Output the (X, Y) coordinate of the center of the cell containing the given text.  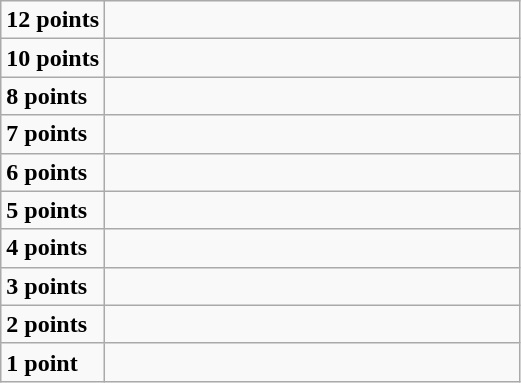
5 points (53, 210)
10 points (53, 58)
3 points (53, 286)
7 points (53, 134)
4 points (53, 248)
6 points (53, 172)
8 points (53, 96)
1 point (53, 362)
2 points (53, 324)
12 points (53, 20)
